For the text-containing cell, return its midpoint in [X, Y] coordinate format. 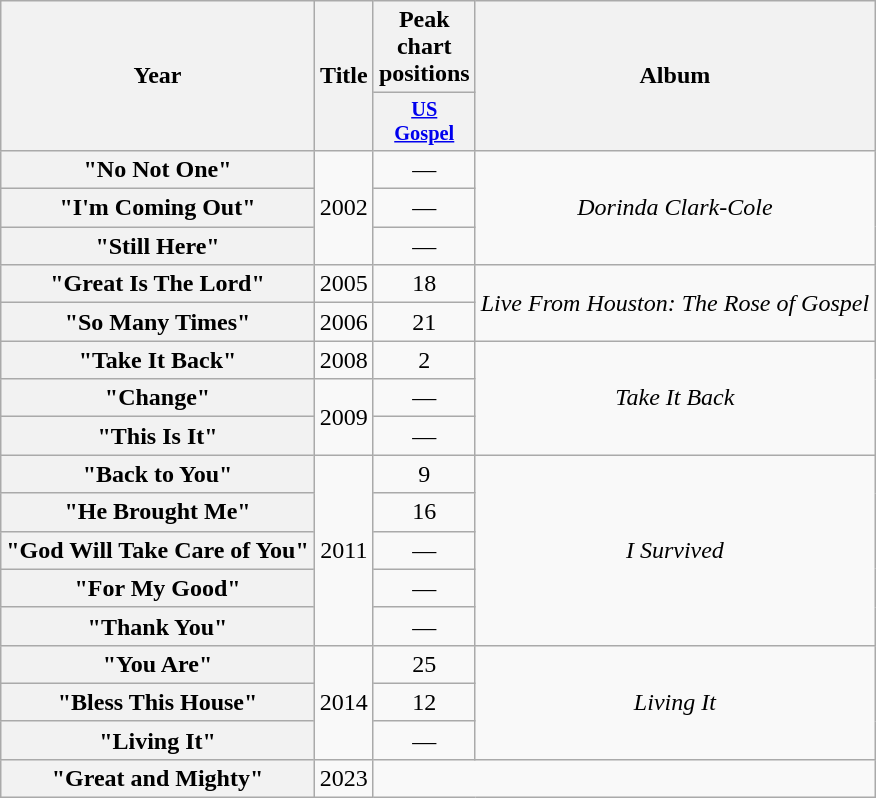
Album [674, 76]
"Bless This House" [158, 702]
21 [424, 322]
"God Will Take Care of You" [158, 550]
"You Are" [158, 664]
2 [424, 360]
"He Brought Me" [158, 512]
"No Not One" [158, 169]
Title [344, 76]
Living It [674, 702]
Peak chart positions [424, 47]
"Back to You" [158, 474]
"So Many Times" [158, 322]
USGospel [424, 122]
Live From Houston: The Rose of Gospel [674, 303]
2002 [344, 207]
Dorinda Clark-Cole [674, 207]
"Living It" [158, 740]
"Change" [158, 398]
9 [424, 474]
2014 [344, 702]
"I'm Coming Out" [158, 208]
"Great and Mighty" [158, 778]
Take It Back [674, 398]
12 [424, 702]
25 [424, 664]
"For My Good" [158, 588]
2011 [344, 550]
"Take It Back" [158, 360]
"This Is It" [158, 436]
2023 [344, 778]
"Great Is The Lord" [158, 284]
2005 [344, 284]
"Still Here" [158, 246]
2008 [344, 360]
2009 [344, 417]
Year [158, 76]
"Thank You" [158, 626]
I Survived [674, 550]
2006 [344, 322]
16 [424, 512]
18 [424, 284]
